Capture the cell that displays the provided text and extract its (X, Y) central coordinate. 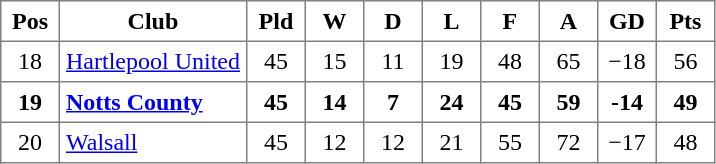
-14 (627, 102)
59 (568, 102)
Notts County (152, 102)
D (393, 21)
Hartlepool United (152, 61)
Pts (685, 21)
15 (334, 61)
20 (30, 142)
14 (334, 102)
18 (30, 61)
W (334, 21)
Walsall (152, 142)
24 (451, 102)
11 (393, 61)
A (568, 21)
Pld (276, 21)
21 (451, 142)
F (510, 21)
56 (685, 61)
65 (568, 61)
55 (510, 142)
49 (685, 102)
Pos (30, 21)
L (451, 21)
7 (393, 102)
−18 (627, 61)
72 (568, 142)
GD (627, 21)
Club (152, 21)
−17 (627, 142)
